Detect which cell encompasses the target text, then output its (X, Y) center coordinate. 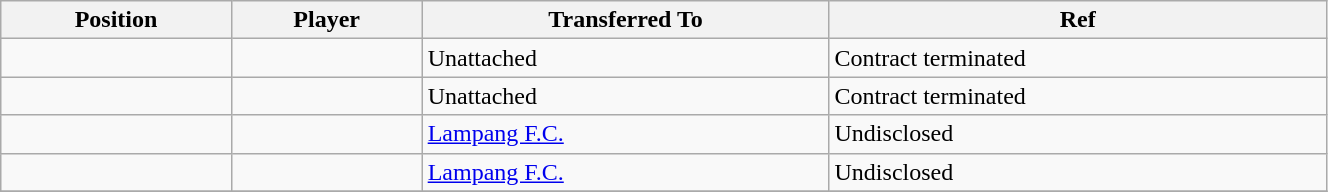
Position (116, 20)
Player (326, 20)
Transferred To (626, 20)
Ref (1078, 20)
